From the cell containing the given text, extract its center point as [X, Y] coordinate. 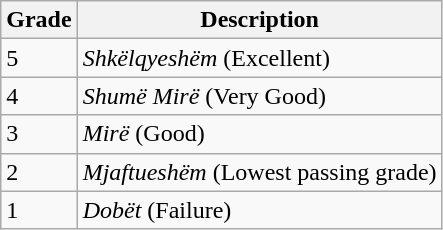
Shumë Mirë (Very Good) [260, 96]
Mirë (Good) [260, 134]
3 [39, 134]
2 [39, 172]
5 [39, 58]
Grade [39, 20]
Dobët (Failure) [260, 210]
4 [39, 96]
Shkëlqyeshëm (Excellent) [260, 58]
Mjaftueshëm (Lowest passing grade) [260, 172]
Description [260, 20]
1 [39, 210]
